Detect which cell encompasses the target text, then output its [X, Y] center coordinate. 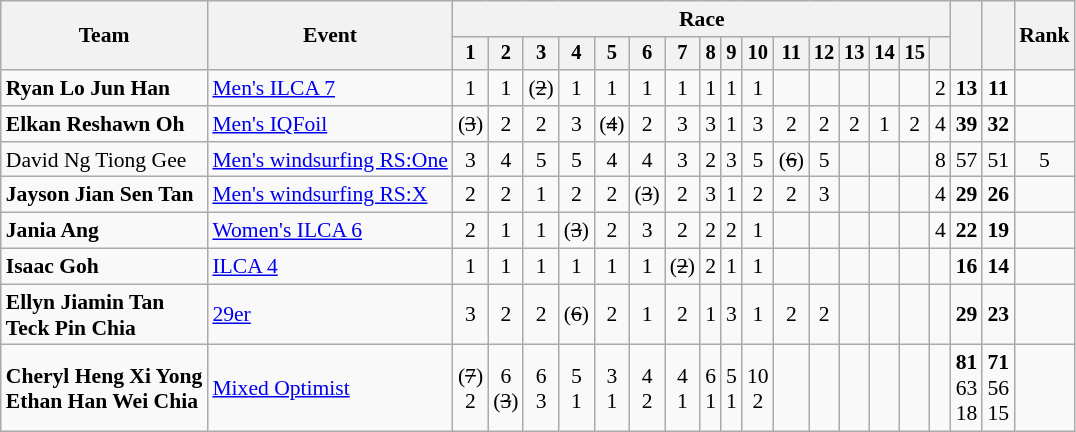
David Ng Tiong Gee [104, 160]
61 [710, 388]
57 [967, 160]
Event [330, 36]
Men's windsurfing RS:One [330, 160]
Mixed Optimist [330, 388]
Jania Ang [104, 231]
41 [682, 388]
31 [612, 388]
102 [758, 388]
Race [702, 19]
Rank [1044, 36]
Elkan Reshawn Oh [104, 124]
Men's windsurfing RS:X [330, 195]
816318 [967, 388]
6(3) [506, 388]
Men's ILCA 7 [330, 88]
(7)2 [470, 388]
15 [915, 54]
26 [998, 195]
Isaac Goh [104, 267]
10 [758, 54]
39 [967, 124]
Women's ILCA 6 [330, 231]
Cheryl Heng Xi YongEthan Han Wei Chia [104, 388]
(4) [612, 124]
6 [646, 54]
16 [967, 267]
715615 [998, 388]
32 [998, 124]
9 [732, 54]
23 [998, 314]
12 [824, 54]
Men's IQFoil [330, 124]
Ellyn Jiamin TanTeck Pin Chia [104, 314]
42 [646, 388]
22 [967, 231]
19 [998, 231]
Jayson Jian Sen Tan [104, 195]
ILCA 4 [330, 267]
Ryan Lo Jun Han [104, 88]
Team [104, 36]
29er [330, 314]
7 [682, 54]
63 [540, 388]
